Provide the [x, y] coordinate of the cell's center where the given text is located.  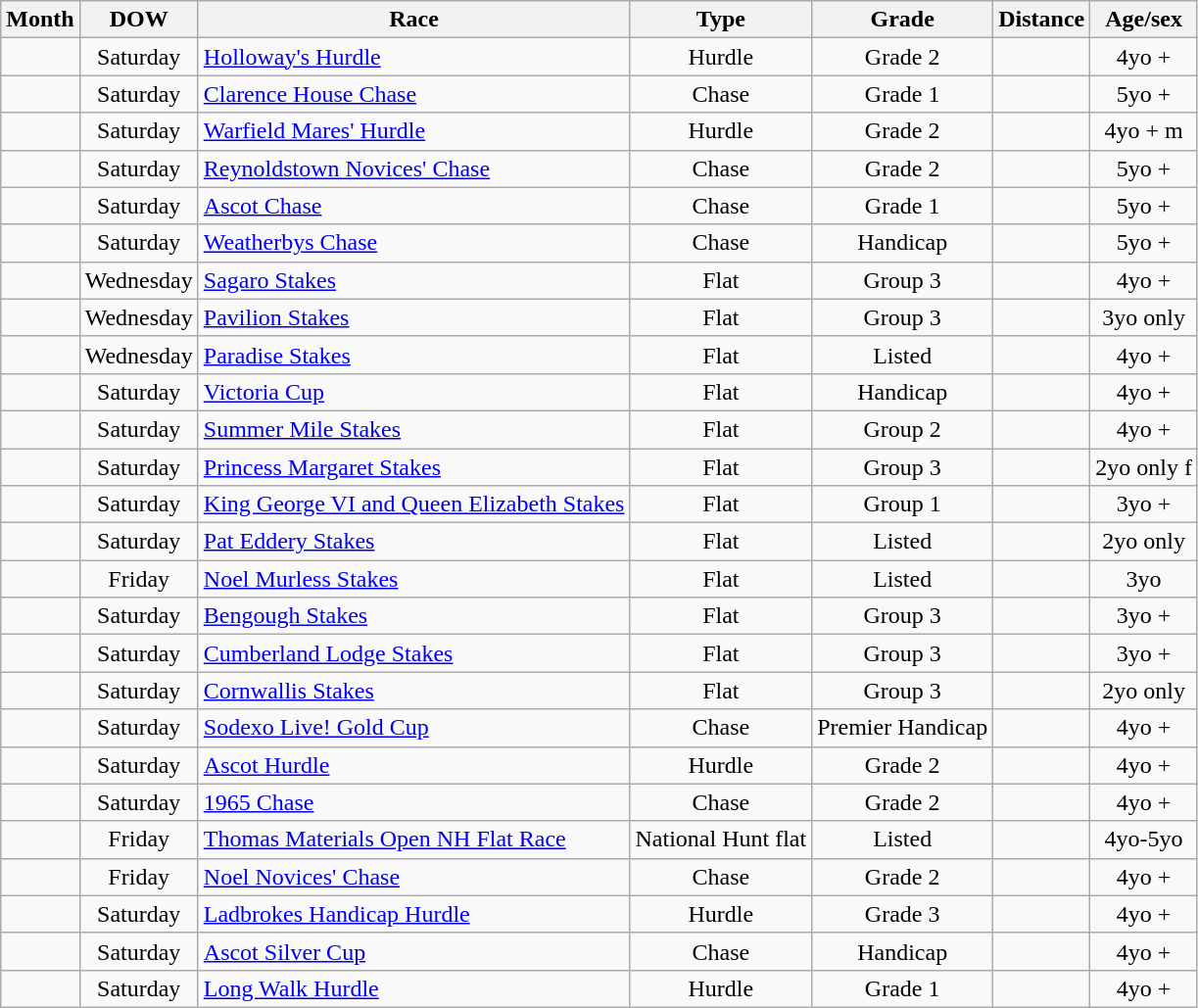
Grade 3 [903, 914]
Group 1 [903, 504]
Ladbrokes Handicap Hurdle [413, 914]
Bengough Stakes [413, 616]
Premier Handicap [903, 728]
Summer Mile Stakes [413, 429]
2yo only f [1144, 467]
Noel Novices' Chase [413, 877]
Sagaro Stakes [413, 280]
3yo only [1144, 317]
Age/sex [1144, 20]
1965 Chase [413, 802]
Sodexo Live! Gold Cup [413, 728]
Cornwallis Stakes [413, 691]
Race [413, 20]
Weatherbys Chase [413, 243]
DOW [139, 20]
Princess Margaret Stakes [413, 467]
Clarence House Chase [413, 94]
King George VI and Queen Elizabeth Stakes [413, 504]
Pavilion Stakes [413, 317]
Thomas Materials Open NH Flat Race [413, 840]
Holloway's Hurdle [413, 57]
Ascot Chase [413, 206]
Month [40, 20]
Noel Murless Stakes [413, 579]
Long Walk Hurdle [413, 988]
Type [721, 20]
4yo + m [1144, 131]
Pat Eddery Stakes [413, 542]
Paradise Stakes [413, 355]
National Hunt flat [721, 840]
Cumberland Lodge Stakes [413, 653]
Victoria Cup [413, 392]
Group 2 [903, 429]
3yo [1144, 579]
Distance [1042, 20]
Ascot Silver Cup [413, 951]
Grade [903, 20]
Warfield Mares' Hurdle [413, 131]
4yo-5yo [1144, 840]
Ascot Hurdle [413, 765]
Reynoldstown Novices' Chase [413, 168]
